Search for the cell housing the specified text and yield its [X, Y] center coordinate. 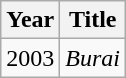
Year [30, 20]
Title [93, 20]
Burai [93, 58]
2003 [30, 58]
